Detect which cell encompasses the target text, then output its (x, y) center coordinate. 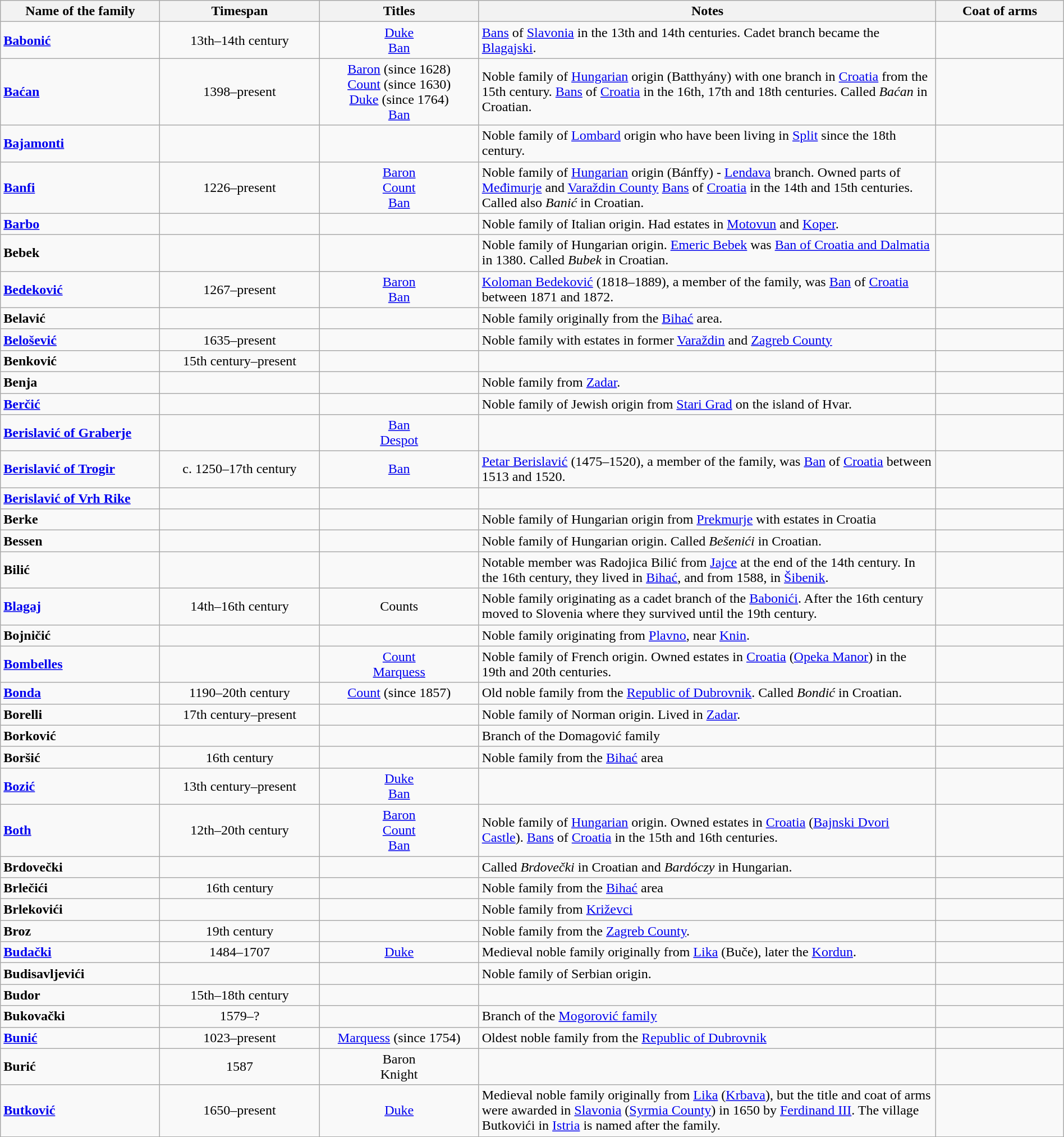
13th–14th century (240, 40)
BaronBan (399, 290)
Bunić (80, 1038)
14th–16th century (240, 606)
Counts (399, 606)
Banfi (80, 187)
Bebek (80, 253)
Baćan (80, 92)
Budisavljevići (80, 974)
Noble family originally from the Bihać area. (707, 318)
Bukovački (80, 1016)
Coat of arms (1000, 11)
Blagaj (80, 606)
Noble family of Hungarian origin. Called Bešenići in Croatian. (707, 541)
Bombelles (80, 664)
1579–? (240, 1016)
Babonić (80, 40)
Noble family of Serbian origin. (707, 974)
Medieval noble family originally from Lika (Buče), later the Kordun. (707, 952)
Called Brdovečki in Croatian and Bardóczy in Hungarian. (707, 867)
Budor (80, 995)
Oldest noble family from the Republic of Dubrovnik (707, 1038)
Bojničić (80, 635)
BaronKnight (399, 1066)
BanDespot (399, 433)
Noble family from Zadar. (707, 382)
Belavić (80, 318)
Berislavić of Vrh Rike (80, 498)
Bozić (80, 786)
1190–20th century (240, 693)
Benja (80, 382)
Bajamonti (80, 144)
Belošević (80, 340)
Both (80, 830)
1398–present (240, 92)
Koloman Bedeković (1818–1889), a member of the family, was Ban of Croatia between 1871 and 1872. (707, 290)
Notable member was Radojica Bilić from Jajce at the end of the 14th century. In the 16th century, they lived in Bihać, and from 1588, in Šibenik. (707, 570)
13th century–present (240, 786)
CountMarquess (399, 664)
1587 (240, 1066)
Name of the family (80, 11)
Butković (80, 1111)
Bessen (80, 541)
1650–present (240, 1111)
Branch of the Domagović family (707, 736)
Noble family originating from Plavno, near Knin. (707, 635)
Borković (80, 736)
1267–present (240, 290)
Noble family of Hungarian origin. Owned estates in Croatia (Bajnski Dvori Castle). Bans of Croatia in the 15th and 16th centuries. (707, 830)
Berislavić of Graberje (80, 433)
Noble family of Italian origin. Had estates in Motovun and Koper. (707, 224)
15th–18th century (240, 995)
Noble family of Norman origin. Lived in Zadar. (707, 714)
1635–present (240, 340)
17th century–present (240, 714)
12th–20th century (240, 830)
Noble family of French origin. Owned estates in Croatia (Opeka Manor) in the 19th and 20th centuries. (707, 664)
Borelli (80, 714)
Old noble family from the Republic of Dubrovnik. Called Bondić in Croatian. (707, 693)
Noble family of Jewish origin from Stari Grad on the island of Hvar. (707, 404)
Bonda (80, 693)
Noble family of Hungarian origin from Prekmurje with estates in Croatia (707, 520)
1484–1707 (240, 952)
15th century–present (240, 361)
Barbo (80, 224)
Burić (80, 1066)
Count (since 1857) (399, 693)
Marquess (since 1754) (399, 1038)
Petar Berislavić (1475–1520), a member of the family, was Ban of Croatia between 1513 and 1520. (707, 469)
1023–present (240, 1038)
Noble family of Hungarian origin. Emeric Bebek was Ban of Croatia and Dalmatia in 1380. Called Bubek in Croatian. (707, 253)
c. 1250–17th century (240, 469)
Bilić (80, 570)
Noble family from the Zagreb County. (707, 931)
Berčić (80, 404)
Berke (80, 520)
Boršić (80, 757)
Brlekovići (80, 910)
Titles (399, 11)
Bedeković (80, 290)
19th century (240, 931)
Baron (since 1628)Count (since 1630)Duke (since 1764)Ban (399, 92)
Ban (399, 469)
Branch of the Mogorović family (707, 1016)
Berislavić of Trogir (80, 469)
Timespan (240, 11)
Budački (80, 952)
Noble family from Križevci (707, 910)
Noble family with estates in former Varaždin and Zagreb County (707, 340)
Brdovečki (80, 867)
Brlečići (80, 888)
Noble family of Lombard origin who have been living in Split since the 18th century. (707, 144)
Notes (707, 11)
1226–present (240, 187)
Noble family originating as a cadet branch of the Babonići. After the 16th century moved to Slovenia where they survived until the 19th century. (707, 606)
Benković (80, 361)
Broz (80, 931)
Bans of Slavonia in the 13th and 14th centuries. Cadet branch became the Blagajski. (707, 40)
